Detect which cell encompasses the target text, then output its [X, Y] center coordinate. 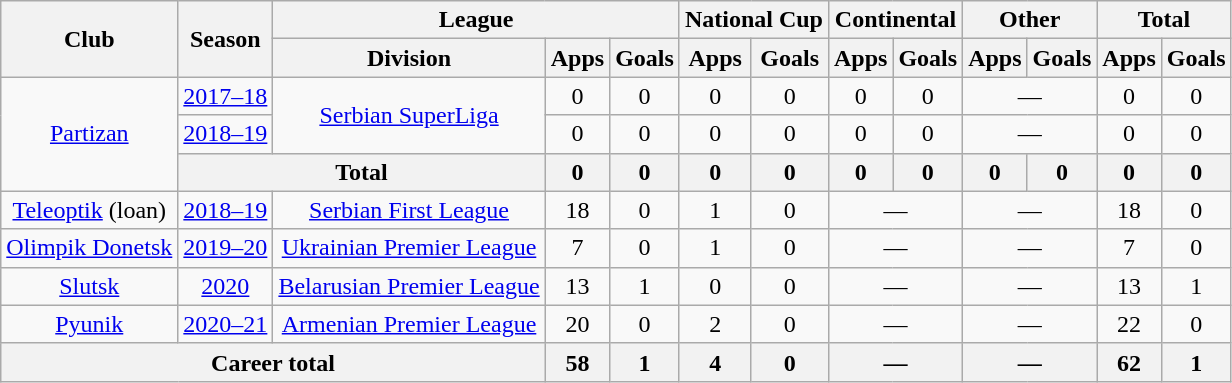
Slutsk [90, 286]
20 [577, 324]
2020 [226, 286]
Olimpik Donetsk [90, 248]
National Cup [754, 20]
Serbian First League [409, 210]
Season [226, 39]
Pyunik [90, 324]
2 [715, 324]
2020–21 [226, 324]
Ukrainian Premier League [409, 248]
Club [90, 39]
58 [577, 362]
62 [1129, 362]
4 [715, 362]
Armenian Premier League [409, 324]
Career total [273, 362]
2017–18 [226, 96]
Serbian SuperLiga [409, 115]
22 [1129, 324]
Teleoptik (loan) [90, 210]
Continental [895, 20]
Other [1030, 20]
Division [409, 58]
2019–20 [226, 248]
League [476, 20]
Partizan [90, 134]
Belarusian Premier League [409, 286]
